Return the (x, y) coordinate for the center point of the cell that contains the specified text.  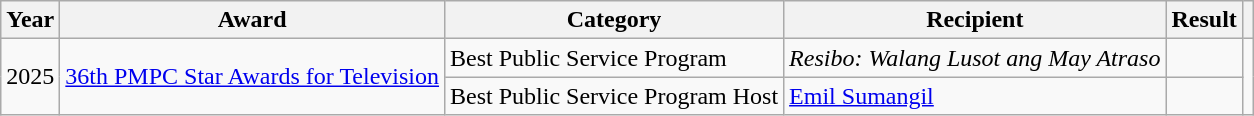
36th PMPC Star Awards for Television (252, 77)
Emil Sumangil (975, 96)
Resibo: Walang Lusot ang May Atraso (975, 58)
Year (30, 20)
Award (252, 20)
2025 (30, 77)
Recipient (975, 20)
Result (1204, 20)
Best Public Service Program (614, 58)
Category (614, 20)
Best Public Service Program Host (614, 96)
